Return [x, y] of the center of cell containing provided text 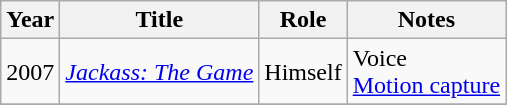
2007 [30, 72]
Notes [426, 20]
Year [30, 20]
VoiceMotion capture [426, 72]
Role [303, 20]
Himself [303, 72]
Title [160, 20]
Jackass: The Game [160, 72]
